Extract the (X, Y) coordinate from the center of the cell holding the provided text.  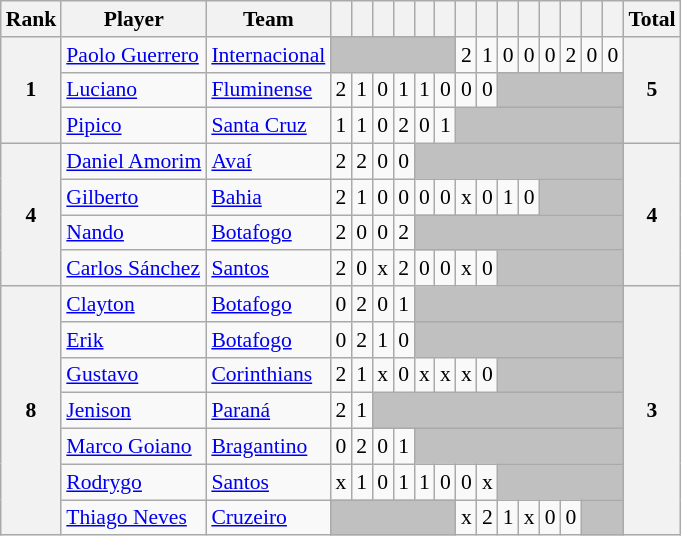
Erik (134, 340)
Carlos Sánchez (134, 269)
Luciano (134, 90)
Gilberto (134, 197)
Pipico (134, 126)
Nando (134, 233)
Rank (32, 19)
Bahia (268, 197)
5 (652, 90)
Corinthians (268, 375)
Rodrygo (134, 482)
Marco Goiano (134, 447)
Fluminense (268, 90)
Santa Cruz (268, 126)
Daniel Amorim (134, 162)
Paolo Guerrero (134, 55)
Internacional (268, 55)
Gustavo (134, 375)
Total (652, 19)
Jenison (134, 411)
Cruzeiro (268, 518)
Team (268, 19)
Bragantino (268, 447)
8 (32, 410)
Clayton (134, 304)
Player (134, 19)
Avaí (268, 162)
3 (652, 410)
Thiago Neves (134, 518)
Paraná (268, 411)
